Determine the [x, y] coordinate at the center of the cell enclosing the given text.  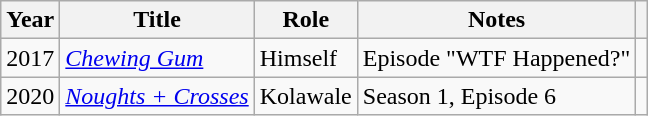
Noughts + Crosses [157, 96]
Title [157, 20]
Himself [306, 58]
2020 [30, 96]
2017 [30, 58]
Episode "WTF Happened?" [496, 58]
Role [306, 20]
Chewing Gum [157, 58]
Year [30, 20]
Notes [496, 20]
Kolawale [306, 96]
Season 1, Episode 6 [496, 96]
